Determine the (x, y) coordinate at the center of the cell enclosing the given text.  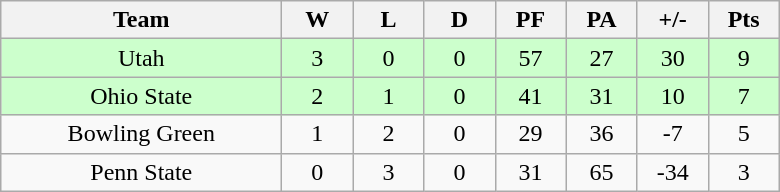
Team (142, 20)
PA (602, 20)
41 (530, 96)
7 (744, 96)
65 (602, 172)
Bowling Green (142, 134)
W (318, 20)
Utah (142, 58)
PF (530, 20)
Ohio State (142, 96)
-34 (672, 172)
L (388, 20)
30 (672, 58)
10 (672, 96)
Penn State (142, 172)
+/- (672, 20)
-7 (672, 134)
D (460, 20)
29 (530, 134)
27 (602, 58)
36 (602, 134)
9 (744, 58)
5 (744, 134)
57 (530, 58)
Pts (744, 20)
